Find where the given text appears and provide that cell's center as (x, y) coordinate. 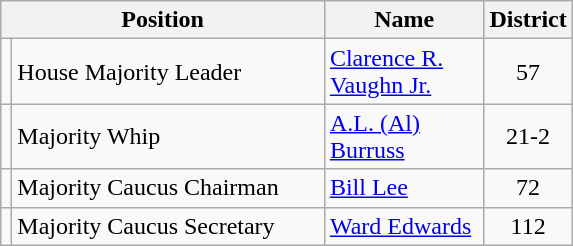
72 (528, 188)
Bill Lee (404, 188)
57 (528, 72)
A.L. (Al) Burruss (404, 136)
Majority Caucus Secretary (168, 226)
Majority Whip (168, 136)
Majority Caucus Chairman (168, 188)
21-2 (528, 136)
Name (404, 20)
112 (528, 226)
District (528, 20)
Ward Edwards (404, 226)
Clarence R. Vaughn Jr. (404, 72)
Position (163, 20)
House Majority Leader (168, 72)
